Find where the given text appears and provide that cell's center as [x, y] coordinate. 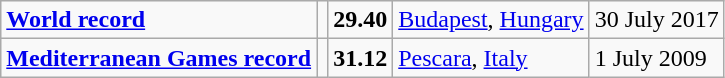
29.40 [360, 20]
30 July 2017 [656, 20]
Budapest, Hungary [491, 20]
Mediterranean Games record [159, 58]
Pescara, Italy [491, 58]
31.12 [360, 58]
1 July 2009 [656, 58]
World record [159, 20]
